Return (X, Y) of the center of cell containing provided text 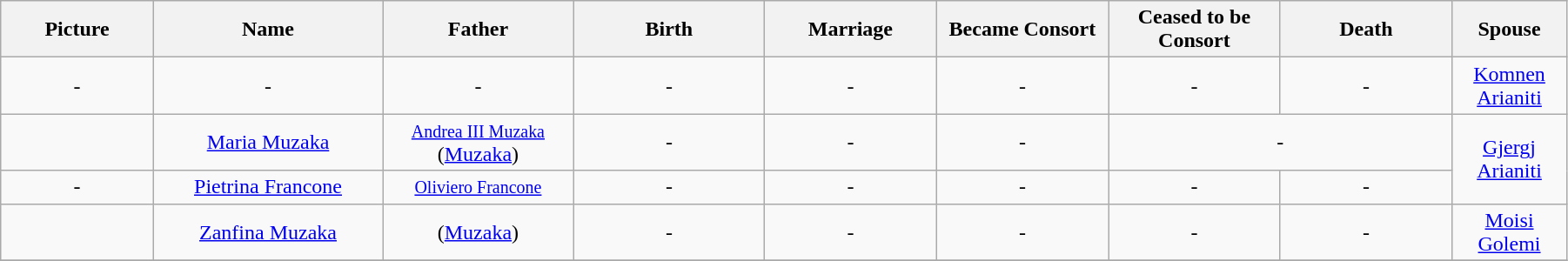
Komnen Arianiti (1510, 85)
Spouse (1510, 30)
Father (479, 30)
Birth (668, 30)
Marriage (851, 30)
Name (268, 30)
Gjergj Arianiti (1510, 158)
Andrea III Muzaka(Muzaka) (479, 143)
Death (1366, 30)
Moisi Golemi (1510, 231)
Zanfina Muzaka (268, 231)
Picture (77, 30)
(Muzaka) (479, 231)
Became Consort (1022, 30)
Maria Muzaka (268, 143)
Pietrina Francone (268, 187)
Oliviero Francone (479, 187)
Ceased to be Consort (1195, 30)
